Scan for the cell matching the given text and deliver its [X, Y] coordinate at center. 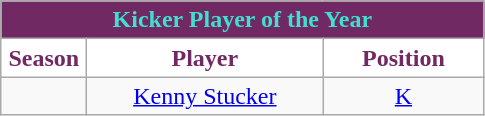
Season [44, 58]
Position [404, 58]
Player [205, 58]
Kicker Player of the Year [242, 20]
K [404, 96]
Kenny Stucker [205, 96]
